Return the (x, y) coordinate for the center point of the cell that contains the specified text.  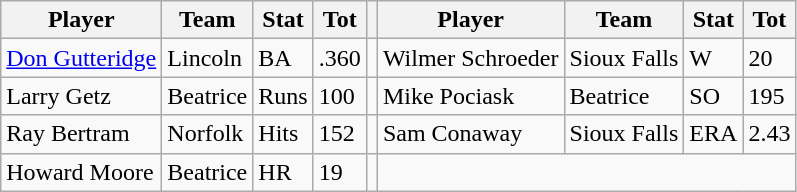
Howard Moore (82, 172)
19 (340, 172)
Norfolk (208, 134)
2.43 (770, 134)
HR (283, 172)
Hits (283, 134)
Ray Bertram (82, 134)
100 (340, 96)
Sam Conaway (470, 134)
195 (770, 96)
Runs (283, 96)
Larry Getz (82, 96)
Wilmer Schroeder (470, 58)
SO (714, 96)
.360 (340, 58)
ERA (714, 134)
W (714, 58)
BA (283, 58)
Don Gutteridge (82, 58)
Mike Pociask (470, 96)
20 (770, 58)
152 (340, 134)
Lincoln (208, 58)
